Identify which cell holds the provided text, then report its (x, y) central coordinate. 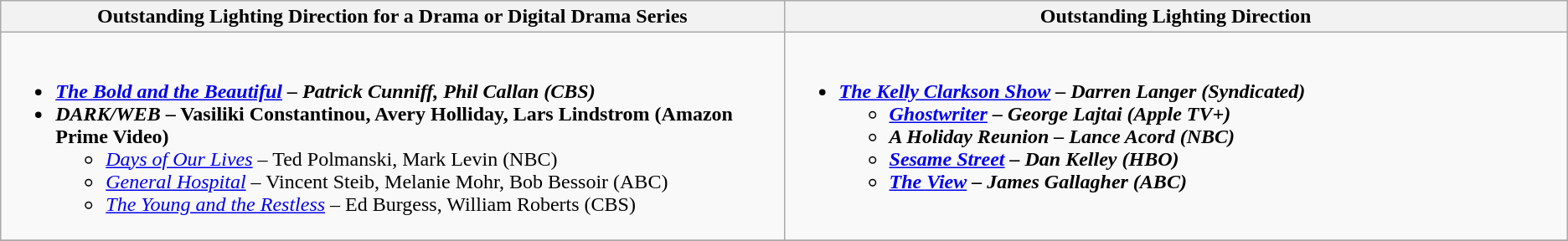
Outstanding Lighting Direction for a Drama or Digital Drama Series (392, 17)
Outstanding Lighting Direction (1176, 17)
